Provide the (x, y) coordinate of the cell's center where the given text is located.  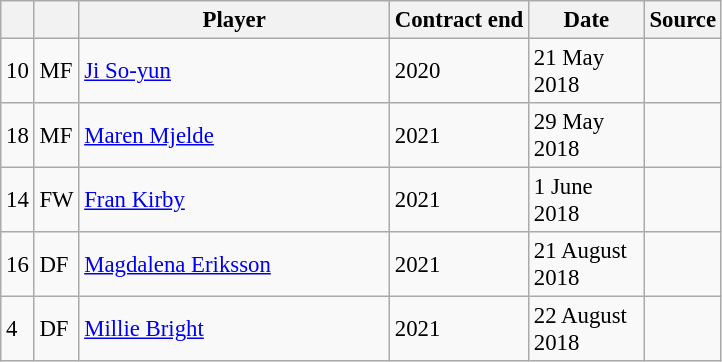
2020 (458, 72)
4 (18, 330)
FW (56, 200)
18 (18, 136)
Fran Kirby (234, 200)
22 August 2018 (587, 330)
Magdalena Eriksson (234, 264)
Source (682, 20)
Millie Bright (234, 330)
10 (18, 72)
16 (18, 264)
14 (18, 200)
Date (587, 20)
Contract end (458, 20)
21 May 2018 (587, 72)
1 June 2018 (587, 200)
Ji So-yun (234, 72)
21 August 2018 (587, 264)
Maren Mjelde (234, 136)
Player (234, 20)
29 May 2018 (587, 136)
